Scan for the cell matching the given text and deliver its [X, Y] coordinate at center. 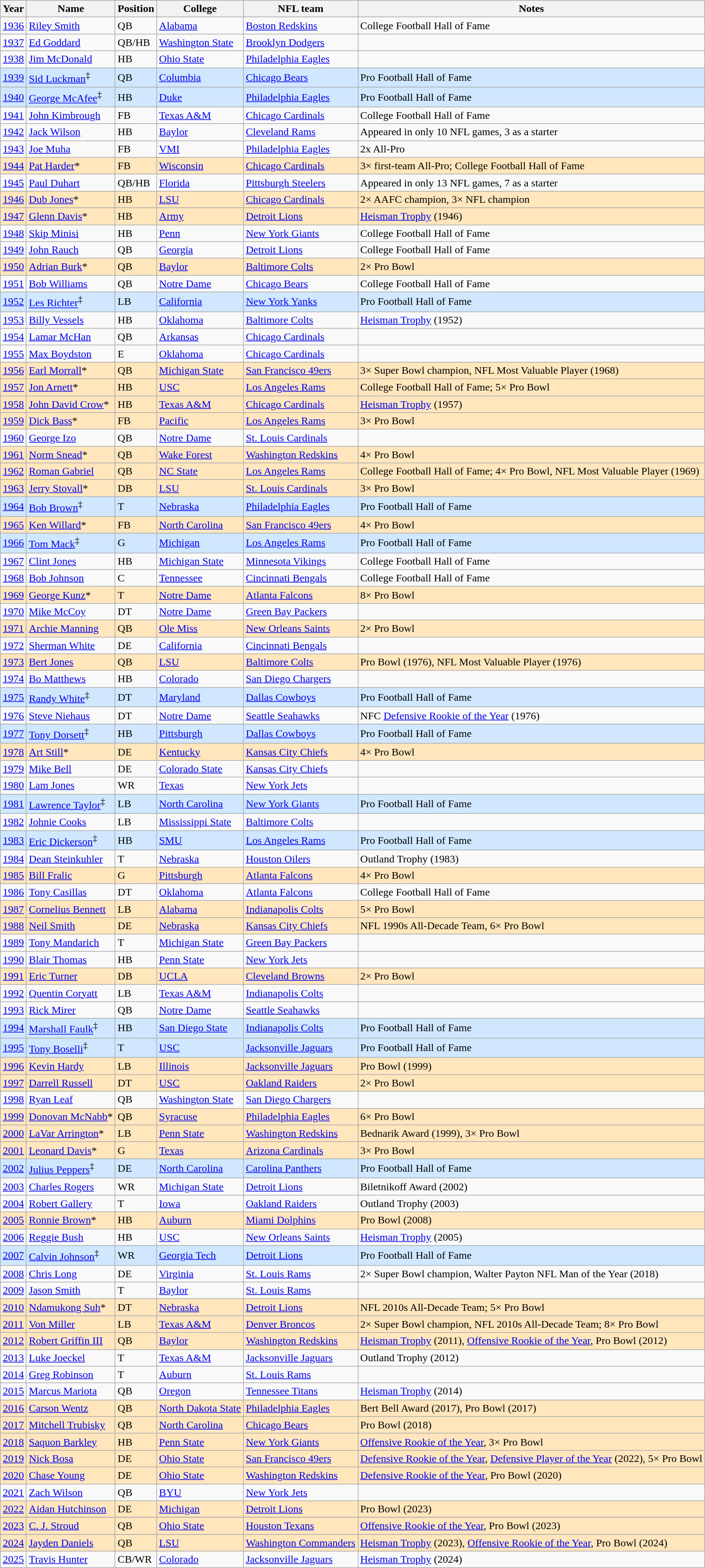
Pittsburgh Steelers [300, 182]
1967 [13, 561]
1962 [13, 471]
2025 [13, 1560]
Mike McCoy [71, 611]
Kevin Hardy [71, 1066]
Eric Dickerson‡ [71, 840]
1996 [13, 1066]
Cleveland Browns [300, 976]
Notes [531, 9]
1993 [13, 1010]
1941 [13, 115]
Heisman Trophy (1946) [531, 216]
1961 [13, 455]
2012 [13, 1341]
Carolina Panthers [300, 1168]
Tennessee [200, 578]
1997 [13, 1083]
Tony Dorsett‡ [71, 733]
Pro Bowl (2018) [531, 1425]
1963 [13, 488]
2001 [13, 1150]
Ronnie Brown* [71, 1220]
1956 [13, 371]
1975 [13, 697]
Arizona Cardinals [300, 1150]
Darrell Russell [71, 1083]
1939 [13, 78]
1991 [13, 976]
1940 [13, 97]
1969 [13, 595]
San Diego State [200, 1029]
Pat Harder* [71, 166]
George Izo [71, 438]
Marcus Mariota [71, 1391]
Les Richter‡ [71, 302]
2017 [13, 1425]
Tony Mandarich [71, 943]
1994 [13, 1029]
John Rauch [71, 250]
Dean Steinkuhler [71, 858]
1943 [13, 149]
Steve Niehaus [71, 715]
Bob Williams [71, 284]
Calvin Johnson‡ [71, 1256]
2007 [13, 1256]
Rick Mirer [71, 1010]
Bob Brown‡ [71, 506]
2014 [13, 1374]
2020 [13, 1475]
2000 [13, 1133]
1983 [13, 840]
Cleveland Rams [300, 132]
NC State [200, 471]
Von Miller [71, 1324]
2004 [13, 1204]
Travis Hunter [71, 1560]
Carson Wentz [71, 1408]
Syracuse [200, 1116]
1972 [13, 645]
Cornelius Bennett [71, 909]
College [200, 9]
Offensive Rookie of the Year, 3× Pro Bowl [531, 1442]
E [136, 353]
LaVar Arrington* [71, 1133]
1959 [13, 421]
1974 [13, 679]
Houston Oilers [300, 858]
Blair Thomas [71, 960]
Houston Texans [300, 1526]
Minnesota Vikings [300, 561]
NFL 2010s All-Decade Team; 5× Pro Bowl [531, 1307]
1992 [13, 993]
Clint Jones [71, 561]
2011 [13, 1324]
Roman Gabriel [71, 471]
Tony Casillas [71, 892]
Iowa [200, 1204]
Jerry Stovall* [71, 488]
2018 [13, 1442]
Columbia [200, 78]
Jon Arnett* [71, 387]
Skip Minisi [71, 233]
Illinois [200, 1066]
Adrian Burk* [71, 267]
Position [136, 9]
Billy Vessels [71, 320]
1987 [13, 909]
1998 [13, 1100]
Chris Long [71, 1274]
Penn [200, 233]
2013 [13, 1358]
SMU [200, 840]
1954 [13, 337]
Heisman Trophy (2005) [531, 1237]
Ken Willard* [71, 525]
Wake Forest [200, 455]
1968 [13, 578]
1945 [13, 182]
Heisman Trophy (2011), Offensive Rookie of the Year, Pro Bowl (2012) [531, 1341]
Heisman Trophy (2023), Offensive Rookie of the Year, Pro Bowl (2024) [531, 1543]
1979 [13, 769]
1950 [13, 267]
BYU [200, 1492]
1937 [13, 42]
1953 [13, 320]
1965 [13, 525]
1981 [13, 804]
Leonard Davis* [71, 1150]
Dick Bass* [71, 421]
Denver Broncos [300, 1324]
1999 [13, 1116]
NFL team [300, 9]
Name [71, 9]
Sid Luckman‡ [71, 78]
2023 [13, 1526]
Colorado State [200, 769]
Lamar McHan [71, 337]
2021 [13, 1492]
Heisman Trophy (2024) [531, 1560]
Max Boydston [71, 353]
1952 [13, 302]
Oregon [200, 1391]
College Football Hall of Fame; 4× Pro Bowl, NFL Most Valuable Player (1969) [531, 471]
Virginia [200, 1274]
Defensive Rookie of the Year, Pro Bowl (2020) [531, 1475]
1977 [13, 733]
Riley Smith [71, 26]
Chase Young [71, 1475]
2022 [13, 1509]
Pro Bowl (1976), NFL Most Valuable Player (1976) [531, 662]
Defensive Rookie of the Year, Defensive Player of the Year (2022), 5× Pro Bowl [531, 1458]
Boston Redskins [300, 26]
1973 [13, 662]
Pro Bowl (2008) [531, 1220]
Randy White‡ [71, 697]
2024 [13, 1543]
Bob Johnson [71, 578]
Duke [200, 97]
1988 [13, 926]
Aidan Hutchinson [71, 1509]
Quentin Coryatt [71, 993]
2009 [13, 1291]
1957 [13, 387]
Washington Commanders [300, 1543]
Eric Turner [71, 976]
1948 [13, 233]
Nick Bosa [71, 1458]
8× Pro Bowl [531, 595]
2× Super Bowl champion, Walter Payton NFL Man of the Year (2018) [531, 1274]
Tom Mack‡ [71, 543]
Heisman Trophy (1952) [531, 320]
Ndamukong Suh* [71, 1307]
Outland Trophy (2003) [531, 1204]
Maryland [200, 697]
Greg Robinson [71, 1374]
1949 [13, 250]
Appeared in only 13 NFL games, 7 as a starter [531, 182]
Bo Matthews [71, 679]
Brooklyn Dodgers [300, 42]
3× first-team All-Pro; College Football Hall of Fame [531, 166]
Robert Gallery [71, 1204]
Lam Jones [71, 786]
George Kunz* [71, 595]
Heisman Trophy (1957) [531, 404]
Luke Joeckel [71, 1358]
Jayden Daniels [71, 1543]
Paul Duhart [71, 182]
3× Super Bowl champion, NFL Most Valuable Player (1968) [531, 371]
1944 [13, 166]
John Kimbrough [71, 115]
Earl Morrall* [71, 371]
George McAfee‡ [71, 97]
Georgia [200, 250]
Jack Wilson [71, 132]
2005 [13, 1220]
NFC Defensive Rookie of the Year (1976) [531, 715]
Bert Jones [71, 662]
Marshall Faulk‡ [71, 1029]
1978 [13, 752]
Lawrence Taylor‡ [71, 804]
1942 [13, 132]
Florida [200, 182]
Reggie Bush [71, 1237]
Bert Bell Award (2017), Pro Bowl (2017) [531, 1408]
2015 [13, 1391]
1982 [13, 822]
Zach Wilson [71, 1492]
1947 [13, 216]
Army [200, 216]
Archie Manning [71, 628]
Offensive Rookie of the Year, Pro Bowl (2023) [531, 1526]
Johnie Cooks [71, 822]
1966 [13, 543]
UCLA [200, 976]
Art Still* [71, 752]
Miami Dolphins [300, 1220]
Arkansas [200, 337]
Bednarik Award (1999), 3× Pro Bowl [531, 1133]
2002 [13, 1168]
Georgia Tech [200, 1256]
Outland Trophy (2012) [531, 1358]
Year [13, 9]
Saquon Barkley [71, 1442]
Heisman Trophy (2014) [531, 1391]
1989 [13, 943]
Appeared in only 10 NFL games, 3 as a starter [531, 132]
Mitchell Trubisky [71, 1425]
1938 [13, 59]
6× Pro Bowl [531, 1116]
Tennessee Titans [300, 1391]
Ed Goddard [71, 42]
Norm Snead* [71, 455]
Pacific [200, 421]
1960 [13, 438]
Mississippi State [200, 822]
Julius Peppers‡ [71, 1168]
Mike Bell [71, 769]
North Dakota State [200, 1408]
1995 [13, 1048]
Robert Griffin III [71, 1341]
NFL 1990s All-Decade Team, 6× Pro Bowl [531, 926]
Joe Muha [71, 149]
Outland Trophy (1983) [531, 858]
1971 [13, 628]
College Football Hall of Fame; 5× Pro Bowl [531, 387]
1985 [13, 875]
Dub Jones* [71, 199]
1951 [13, 284]
1980 [13, 786]
C [136, 578]
Pro Bowl (1999) [531, 1066]
2010 [13, 1307]
CB/WR [136, 1560]
5× Pro Bowl [531, 909]
Glenn Davis* [71, 216]
Jim McDonald [71, 59]
Sherman White [71, 645]
2x All-Pro [531, 149]
Charles Rogers [71, 1187]
1986 [13, 892]
Kentucky [200, 752]
Ole Miss [200, 628]
Jason Smith [71, 1291]
1958 [13, 404]
1936 [13, 26]
1990 [13, 960]
VMI [200, 149]
2008 [13, 1274]
2016 [13, 1408]
Ryan Leaf [71, 1100]
1970 [13, 611]
John David Crow* [71, 404]
Biletnikoff Award (2002) [531, 1187]
New York Yanks [300, 302]
Pro Bowl (2023) [531, 1509]
1976 [13, 715]
Donovan McNabb* [71, 1116]
Wisconsin [200, 166]
2× Super Bowl champion, NFL 2010s All-Decade Team; 8× Pro Bowl [531, 1324]
2003 [13, 1187]
1984 [13, 858]
Neil Smith [71, 926]
2019 [13, 1458]
Bill Fralic [71, 875]
1946 [13, 199]
Tony Boselli‡ [71, 1048]
1955 [13, 353]
2× AAFC champion, 3× NFL champion [531, 199]
2006 [13, 1237]
1964 [13, 506]
C. J. Stroud [71, 1526]
